From the cell containing the given text, extract its center point as (x, y) coordinate. 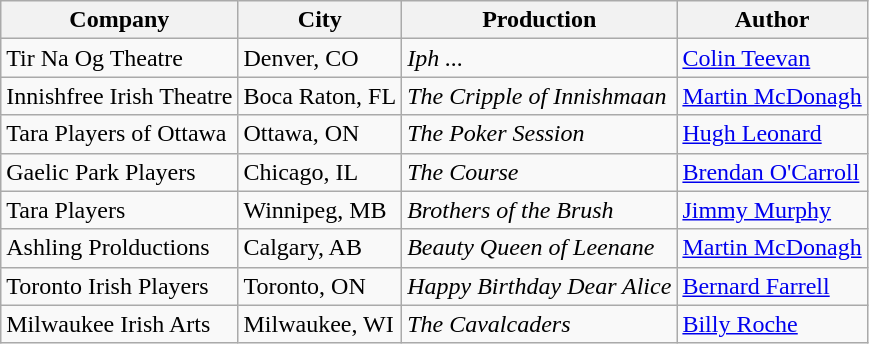
Bernard Farrell (772, 286)
The Cripple of Innishmaan (540, 96)
Milwaukee, WI (320, 324)
Happy Birthday Dear Alice (540, 286)
Chicago, IL (320, 172)
Billy Roche (772, 324)
Innishfree Irish Theatre (120, 96)
Tara Players of Ottawa (120, 134)
Ottawa, ON (320, 134)
The Poker Session (540, 134)
Winnipeg, MB (320, 210)
Toronto, ON (320, 286)
The Course (540, 172)
Brothers of the Brush (540, 210)
Denver, CO (320, 58)
Toronto Irish Players (120, 286)
Ashling Prolductions (120, 248)
Jimmy Murphy (772, 210)
Production (540, 20)
Calgary, AB (320, 248)
Gaelic Park Players (120, 172)
Iph ... (540, 58)
Company (120, 20)
Beauty Queen of Leenane (540, 248)
Boca Raton, FL (320, 96)
Author (772, 20)
Brendan O'Carroll (772, 172)
Hugh Leonard (772, 134)
Milwaukee Irish Arts (120, 324)
City (320, 20)
The Cavalcaders (540, 324)
Tara Players (120, 210)
Tir Na Og Theatre (120, 58)
Colin Teevan (772, 58)
